Return (X, Y) of the center of cell containing provided text 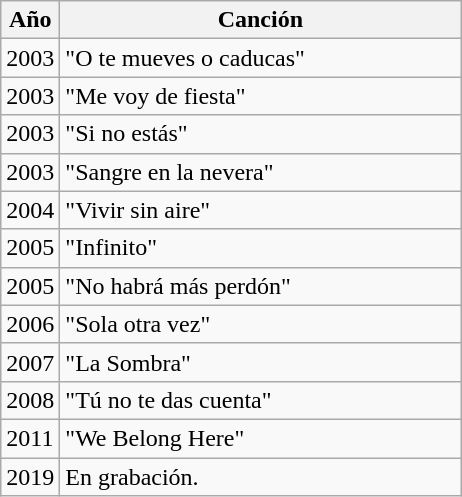
"O te mueves o caducas" (260, 58)
2019 (30, 477)
"La Sombra" (260, 362)
2006 (30, 324)
Año (30, 20)
2004 (30, 210)
"No habrá más perdón" (260, 286)
2008 (30, 400)
Canción (260, 20)
"Si no estás" (260, 134)
2007 (30, 362)
"Sangre en la nevera" (260, 172)
"Tú no te das cuenta" (260, 400)
"Vivir sin aire" (260, 210)
"We Belong Here" (260, 438)
En grabación. (260, 477)
"Me voy de fiesta" (260, 96)
"Sola otra vez" (260, 324)
"Infinito" (260, 248)
2011 (30, 438)
